Return the [x, y] coordinate for the center point of the cell that contains the specified text.  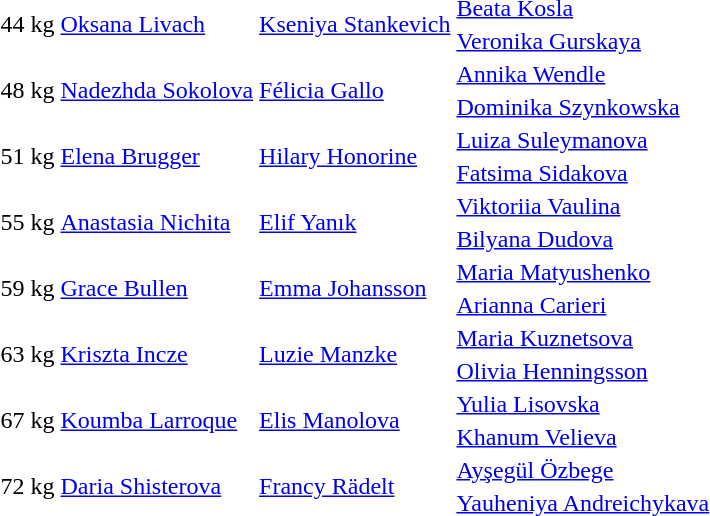
Luzie Manzke [355, 354]
Elena Brugger [157, 156]
Elis Manolova [355, 420]
Nadezhda Sokolova [157, 90]
Emma Johansson [355, 288]
Elif Yanık [355, 222]
Grace Bullen [157, 288]
Hilary Honorine [355, 156]
Anastasia Nichita [157, 222]
Koumba Larroque [157, 420]
Félicia Gallo [355, 90]
Kriszta Incze [157, 354]
